Locate the cell with the specified text and output its [x, y] center coordinate. 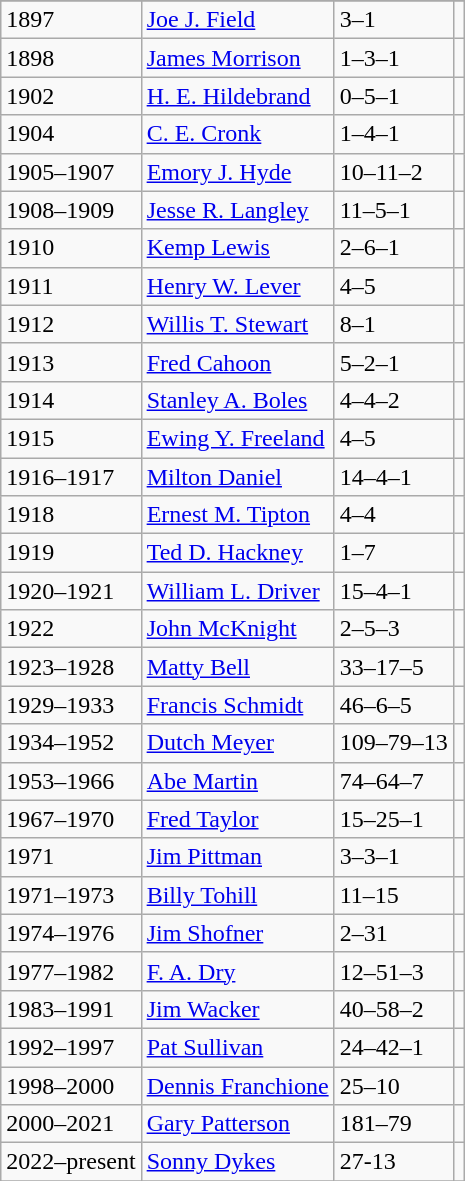
0–5–1 [394, 96]
15–4–1 [394, 591]
1–7 [394, 553]
74–64–7 [394, 781]
1897 [71, 20]
Ernest M. Tipton [238, 515]
14–4–1 [394, 477]
1918 [71, 515]
Jim Pittman [238, 857]
10–11–2 [394, 172]
Pat Sullivan [238, 1047]
1971 [71, 857]
11–15 [394, 895]
1971–1973 [71, 895]
Milton Daniel [238, 477]
Henry W. Lever [238, 286]
Stanley A. Boles [238, 400]
2000–2021 [71, 1124]
1967–1970 [71, 819]
1902 [71, 96]
1914 [71, 400]
Fred Taylor [238, 819]
Gary Patterson [238, 1124]
1920–1921 [71, 591]
1953–1966 [71, 781]
1–3–1 [394, 58]
3–3–1 [394, 857]
Jesse R. Langley [238, 210]
Joe J. Field [238, 20]
33–17–5 [394, 667]
2–31 [394, 933]
5–2–1 [394, 362]
Emory J. Hyde [238, 172]
46–6–5 [394, 705]
Ewing Y. Freeland [238, 438]
1983–1991 [71, 1009]
Jim Shofner [238, 933]
1922 [71, 629]
John McKnight [238, 629]
Willis T. Stewart [238, 324]
40–58–2 [394, 1009]
Ted D. Hackney [238, 553]
1912 [71, 324]
James Morrison [238, 58]
Fred Cahoon [238, 362]
1904 [71, 134]
3–1 [394, 20]
2–5–3 [394, 629]
Abe Martin [238, 781]
25–10 [394, 1085]
F. A. Dry [238, 971]
27-13 [394, 1162]
1898 [71, 58]
2022–present [71, 1162]
1916–1917 [71, 477]
181–79 [394, 1124]
1915 [71, 438]
Jim Wacker [238, 1009]
Sonny Dykes [238, 1162]
4–4–2 [394, 400]
Dutch Meyer [238, 743]
1–4–1 [394, 134]
109–79–13 [394, 743]
24–42–1 [394, 1047]
Kemp Lewis [238, 248]
William L. Driver [238, 591]
15–25–1 [394, 819]
11–5–1 [394, 210]
1923–1928 [71, 667]
2–6–1 [394, 248]
Billy Tohill [238, 895]
1919 [71, 553]
Francis Schmidt [238, 705]
12–51–3 [394, 971]
H. E. Hildebrand [238, 96]
1908–1909 [71, 210]
1929–1933 [71, 705]
1911 [71, 286]
Dennis Franchione [238, 1085]
1905–1907 [71, 172]
C. E. Cronk [238, 134]
4–4 [394, 515]
1934–1952 [71, 743]
Matty Bell [238, 667]
1977–1982 [71, 971]
1913 [71, 362]
1998–2000 [71, 1085]
1910 [71, 248]
1992–1997 [71, 1047]
8–1 [394, 324]
1974–1976 [71, 933]
